Provide the [X, Y] coordinate of the cell's center where the given text is located.  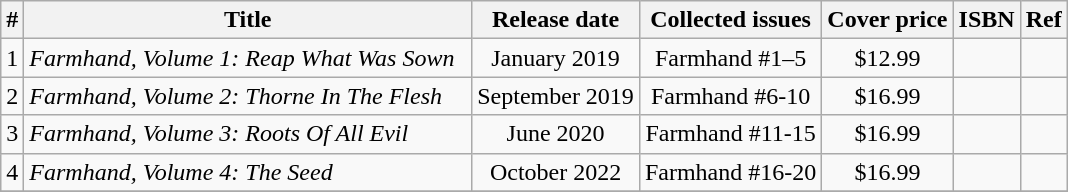
October 2022 [556, 172]
# [12, 20]
1 [12, 58]
Farmhand #11-15 [730, 134]
4 [12, 172]
Farmhand, Volume 3: Roots Of All Evil [248, 134]
Farmhand #1–5 [730, 58]
ISBN [986, 20]
Farmhand #16-20 [730, 172]
September 2019 [556, 96]
3 [12, 134]
Farmhand, Volume 2: Thorne In The Flesh [248, 96]
Collected issues [730, 20]
Farmhand, Volume 4: The Seed [248, 172]
2 [12, 96]
January 2019 [556, 58]
Farmhand #6-10 [730, 96]
Release date [556, 20]
June 2020 [556, 134]
Cover price [888, 20]
$12.99 [888, 58]
Ref [1044, 20]
Farmhand, Volume 1: Reap What Was Sown [248, 58]
Title [248, 20]
